Search for the cell housing the specified text and yield its (x, y) center coordinate. 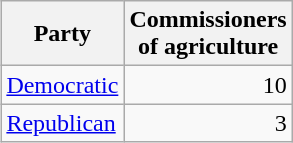
Republican (62, 123)
10 (208, 85)
Party (62, 34)
Commissionersof agriculture (208, 34)
Democratic (62, 85)
3 (208, 123)
